Search for the cell housing the specified text and yield its [X, Y] center coordinate. 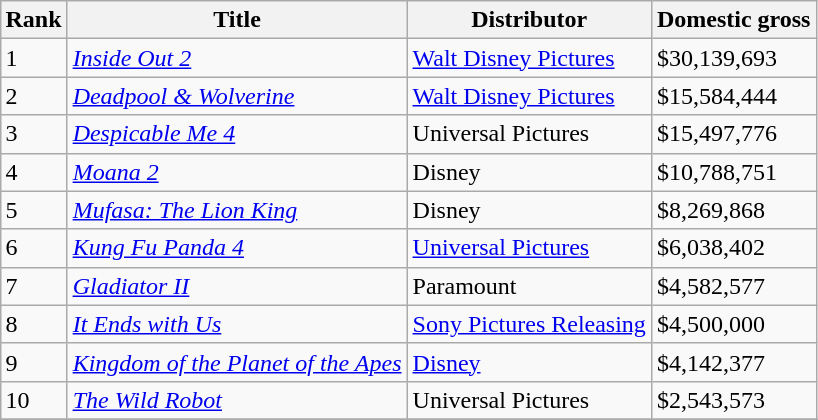
Kung Fu Panda 4 [237, 248]
Rank [34, 20]
5 [34, 210]
$2,543,573 [734, 400]
6 [34, 248]
9 [34, 362]
Mufasa: The Lion King [237, 210]
$10,788,751 [734, 172]
Distributor [529, 20]
Domestic gross [734, 20]
Despicable Me 4 [237, 134]
The Wild Robot [237, 400]
Title [237, 20]
Inside Out 2 [237, 58]
Gladiator II [237, 286]
$4,142,377 [734, 362]
It Ends with Us [237, 324]
$8,269,868 [734, 210]
4 [34, 172]
$15,497,776 [734, 134]
2 [34, 96]
Deadpool & Wolverine [237, 96]
$6,038,402 [734, 248]
Kingdom of the Planet of the Apes [237, 362]
Paramount [529, 286]
$15,584,444 [734, 96]
$4,582,577 [734, 286]
1 [34, 58]
10 [34, 400]
3 [34, 134]
$4,500,000 [734, 324]
$30,139,693 [734, 58]
7 [34, 286]
Moana 2 [237, 172]
8 [34, 324]
Sony Pictures Releasing [529, 324]
